From the cell containing the given text, extract its center point as [x, y] coordinate. 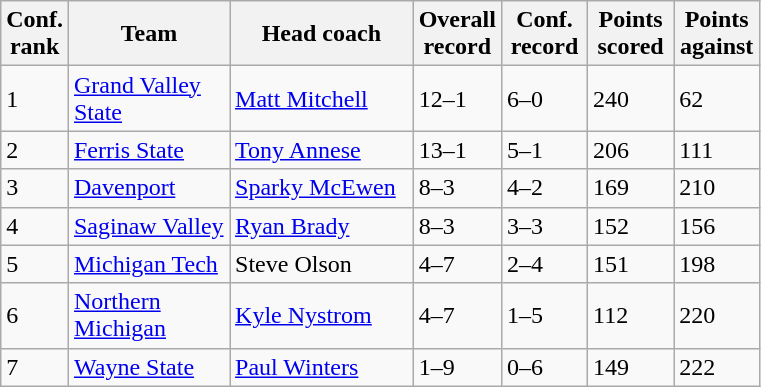
5 [35, 264]
Team [148, 34]
169 [631, 188]
151 [631, 264]
0–6 [544, 367]
2–4 [544, 264]
198 [717, 264]
4 [35, 226]
13–1 [457, 150]
12–1 [457, 98]
3–3 [544, 226]
Ryan Brady [322, 226]
240 [631, 98]
Davenport [148, 188]
Paul Winters [322, 367]
Northern Michigan [148, 316]
206 [631, 150]
Steve Olson [322, 264]
1–9 [457, 367]
1 [35, 98]
Points scored [631, 34]
3 [35, 188]
Conf. record [544, 34]
6–0 [544, 98]
222 [717, 367]
Overall record [457, 34]
Conf. rank [35, 34]
112 [631, 316]
62 [717, 98]
156 [717, 226]
210 [717, 188]
4–2 [544, 188]
7 [35, 367]
Sparky McEwen [322, 188]
Head coach [322, 34]
Grand Valley State [148, 98]
1–5 [544, 316]
Michigan Tech [148, 264]
Saginaw Valley [148, 226]
6 [35, 316]
Wayne State [148, 367]
5–1 [544, 150]
149 [631, 367]
220 [717, 316]
Points against [717, 34]
Kyle Nystrom [322, 316]
2 [35, 150]
Matt Mitchell [322, 98]
Ferris State [148, 150]
152 [631, 226]
Tony Annese [322, 150]
111 [717, 150]
